Identify which cell holds the provided text, then report its (X, Y) central coordinate. 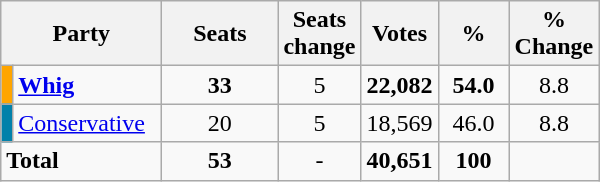
18,569 (400, 123)
% Change (554, 34)
54.0 (474, 85)
40,651 (400, 161)
22,082 (400, 85)
- (320, 161)
53 (220, 161)
Seats (220, 34)
20 (220, 123)
33 (220, 85)
Whig (88, 85)
Total (82, 161)
100 (474, 161)
Seats change (320, 34)
% (474, 34)
46.0 (474, 123)
Votes (400, 34)
Conservative (88, 123)
Party (82, 34)
